Capture the cell that displays the provided text and extract its [X, Y] central coordinate. 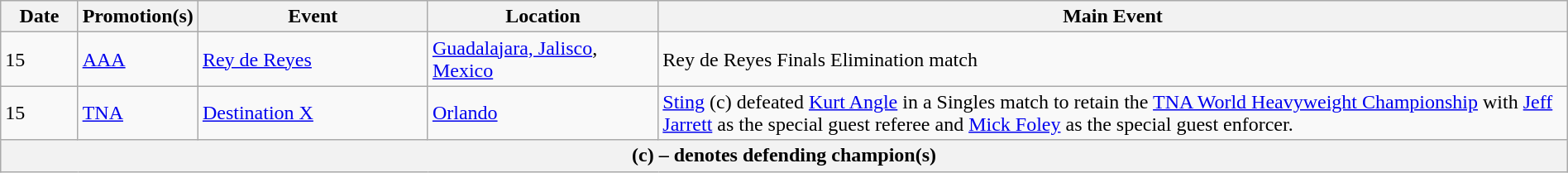
AAA [137, 60]
Main Event [1113, 17]
Guadalajara, Jalisco, Mexico [543, 60]
Event [313, 17]
Rey de Reyes [313, 60]
TNA [137, 113]
(c) – denotes defending champion(s) [784, 156]
Orlando [543, 113]
Promotion(s) [137, 17]
Destination X [313, 113]
Date [40, 17]
Location [543, 17]
Rey de Reyes Finals Elimination match [1113, 60]
